Extract the [X, Y] coordinate from the center of the cell holding the provided text.  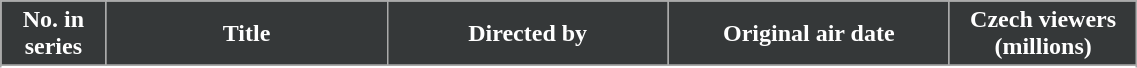
Directed by [528, 34]
Czech viewers(millions) [1043, 34]
Original air date [808, 34]
Title [246, 34]
No. inseries [54, 34]
